Output the [x, y] coordinate of the center of the cell containing the given text.  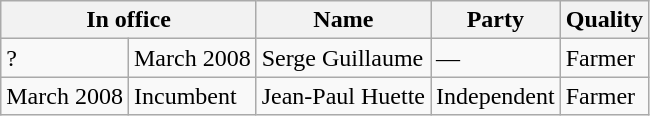
Independent [496, 96]
Quality [604, 20]
Name [343, 20]
Serge Guillaume [343, 58]
— [496, 58]
Party [496, 20]
Incumbent [192, 96]
Jean-Paul Huette [343, 96]
In office [128, 20]
? [65, 58]
